Pinpoint the cell where the given text exists, returning its (x, y) midpoint coordinate. 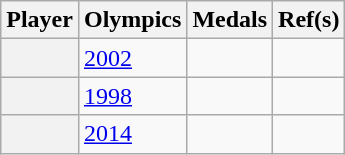
Player (40, 20)
2014 (132, 134)
1998 (132, 96)
2002 (132, 58)
Medals (230, 20)
Ref(s) (309, 20)
Olympics (132, 20)
